Determine the [x, y] coordinate at the center of the cell enclosing the given text.  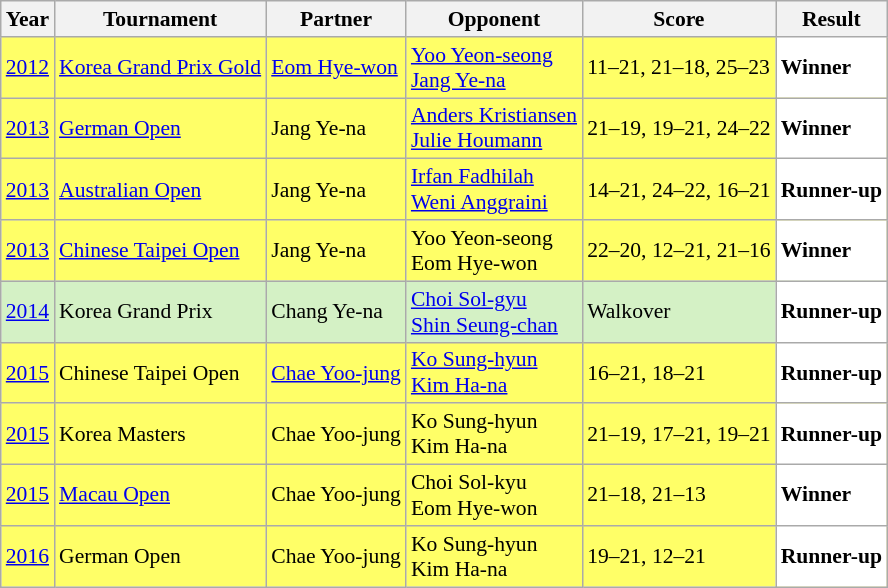
Tournament [160, 19]
2012 [28, 68]
Macau Open [160, 496]
Korea Masters [160, 434]
Score [679, 19]
14–21, 24–22, 16–21 [679, 190]
Year [28, 19]
21–18, 21–13 [679, 496]
2016 [28, 556]
Yoo Yeon-seong Jang Ye-na [494, 68]
Result [832, 19]
19–21, 12–21 [679, 556]
Yoo Yeon-seong Eom Hye-won [494, 250]
Choi Sol-gyu Shin Seung-chan [494, 312]
Walkover [679, 312]
Eom Hye-won [336, 68]
Korea Grand Prix [160, 312]
16–21, 18–21 [679, 372]
22–20, 12–21, 21–16 [679, 250]
21–19, 19–21, 24–22 [679, 128]
Partner [336, 19]
21–19, 17–21, 19–21 [679, 434]
Choi Sol-kyu Eom Hye-won [494, 496]
Irfan Fadhilah Weni Anggraini [494, 190]
Anders Kristiansen Julie Houmann [494, 128]
Chang Ye-na [336, 312]
11–21, 21–18, 25–23 [679, 68]
2014 [28, 312]
Opponent [494, 19]
Australian Open [160, 190]
Korea Grand Prix Gold [160, 68]
